Detect which cell encompasses the target text, then output its (x, y) center coordinate. 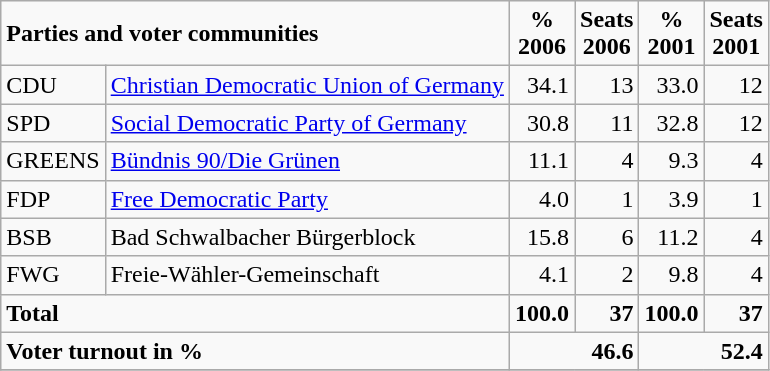
4.0 (542, 199)
Social Democratic Party of Germany (307, 123)
34.1 (542, 85)
Freie-Wähler-Gemeinschaft (307, 275)
Bündnis 90/Die Grünen (307, 161)
%2006 (542, 34)
Voter turnout in % (256, 351)
9.3 (672, 161)
SPD (53, 123)
30.8 (542, 123)
11.1 (542, 161)
6 (607, 237)
Bad Schwalbacher Bürgerblock (307, 237)
%2001 (672, 34)
52.4 (704, 351)
GREENS (53, 161)
BSB (53, 237)
15.8 (542, 237)
Seats2006 (607, 34)
11.2 (672, 237)
Seats2001 (736, 34)
32.8 (672, 123)
9.8 (672, 275)
FDP (53, 199)
4.1 (542, 275)
Christian Democratic Union of Germany (307, 85)
11 (607, 123)
FWG (53, 275)
46.6 (574, 351)
33.0 (672, 85)
13 (607, 85)
Free Democratic Party (307, 199)
2 (607, 275)
CDU (53, 85)
Total (256, 313)
Parties and voter communities (256, 34)
3.9 (672, 199)
